Provide the (X, Y) coordinate of the cell's center where the given text is located.  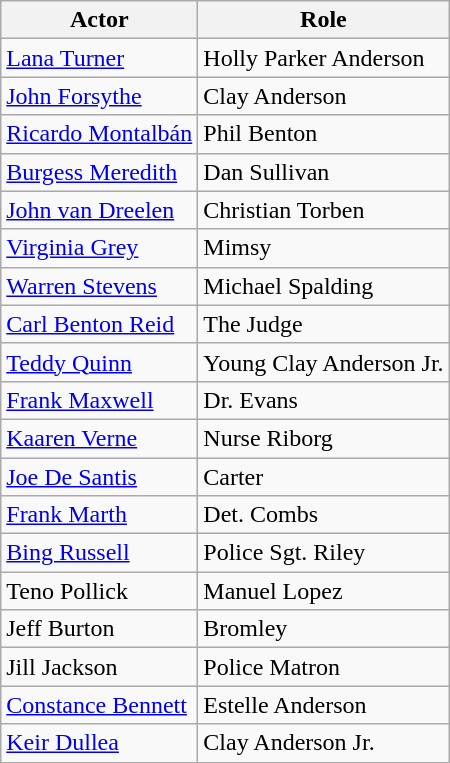
Role (324, 20)
Virginia Grey (100, 248)
Actor (100, 20)
Christian Torben (324, 210)
Jill Jackson (100, 667)
Carl Benton Reid (100, 324)
Bing Russell (100, 553)
The Judge (324, 324)
Keir Dullea (100, 743)
Holly Parker Anderson (324, 58)
Lana Turner (100, 58)
Frank Maxwell (100, 400)
John van Dreelen (100, 210)
Teno Pollick (100, 591)
Police Matron (324, 667)
Mimsy (324, 248)
Nurse Riborg (324, 438)
Det. Combs (324, 515)
Clay Anderson Jr. (324, 743)
Clay Anderson (324, 96)
Ricardo Montalbán (100, 134)
Bromley (324, 629)
Manuel Lopez (324, 591)
Kaaren Verne (100, 438)
Teddy Quinn (100, 362)
Estelle Anderson (324, 705)
John Forsythe (100, 96)
Police Sgt. Riley (324, 553)
Michael Spalding (324, 286)
Constance Bennett (100, 705)
Frank Marth (100, 515)
Phil Benton (324, 134)
Carter (324, 477)
Dan Sullivan (324, 172)
Dr. Evans (324, 400)
Burgess Meredith (100, 172)
Joe De Santis (100, 477)
Young Clay Anderson Jr. (324, 362)
Jeff Burton (100, 629)
Warren Stevens (100, 286)
